Scan for the cell matching the given text and deliver its (X, Y) coordinate at center. 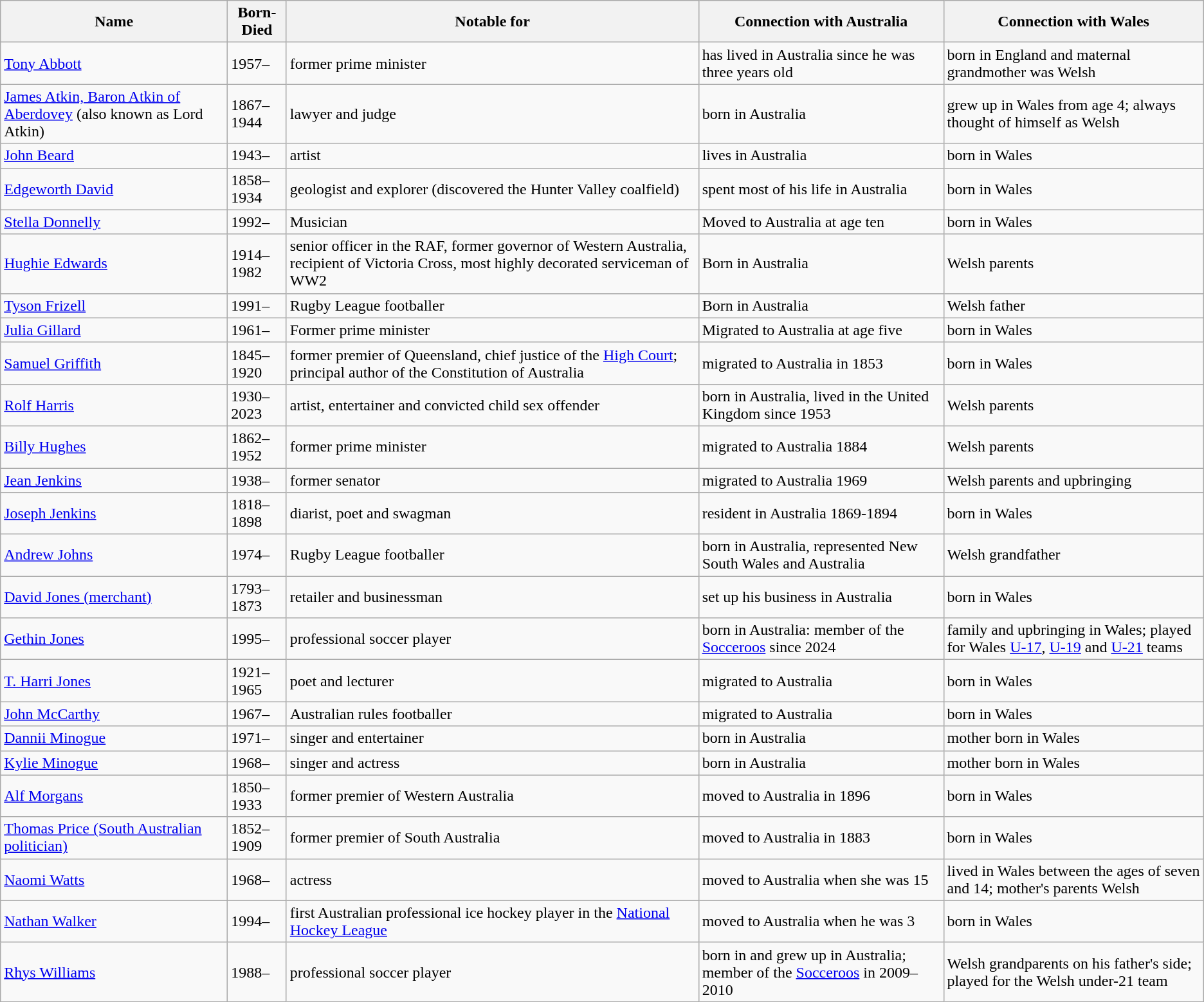
Moved to Australia at age ten (821, 222)
John McCarthy (114, 714)
singer and actress (493, 763)
retailer and businessman (493, 597)
Australian rules footballer (493, 714)
Rhys Williams (114, 972)
artist, entertainer and convicted child sex offender (493, 405)
Andrew Johns (114, 556)
born in Australia: member of the Socceroos since 2024 (821, 639)
Alf Morgans (114, 796)
family and upbringing in Wales; played for Wales U-17, U-19 and U-21 teams (1073, 639)
migrated to Australia in 1853 (821, 363)
former senator (493, 480)
Tony Abbott (114, 63)
born in England and maternal grandmother was Welsh (1073, 63)
Welsh grandfather (1073, 556)
lived in Wales between the ages of seven and 14; mother's parents Welsh (1073, 880)
singer and entertainer (493, 738)
Welsh grandparents on his father's side; played for the Welsh under-21 team (1073, 972)
1994– (257, 921)
T. Harri Jones (114, 680)
Connection with Wales (1073, 22)
born in Australia, represented New South Wales and Australia (821, 556)
1862–1952 (257, 446)
David Jones (merchant) (114, 597)
moved to Australia when she was 15 (821, 880)
has lived in Australia since he was three years old (821, 63)
Kylie Minogue (114, 763)
1850–1933 (257, 796)
moved to Australia when he was 3 (821, 921)
1961– (257, 330)
Julia Gillard (114, 330)
former premier of Western Australia (493, 796)
1852–1909 (257, 837)
Born-Died (257, 22)
moved to Australia in 1883 (821, 837)
1988– (257, 972)
Dannii Minogue (114, 738)
1921–1965 (257, 680)
Former prime minister (493, 330)
Thomas Price (South Australian politician) (114, 837)
1793–1873 (257, 597)
1995– (257, 639)
moved to Australia in 1896 (821, 796)
1938– (257, 480)
Gethin Jones (114, 639)
Hughie Edwards (114, 264)
Welsh parents and upbringing (1073, 480)
resident in Australia 1869-1894 (821, 513)
1858–1934 (257, 189)
Naomi Watts (114, 880)
Jean Jenkins (114, 480)
lives in Australia (821, 156)
1943– (257, 156)
1914–1982 (257, 264)
1957– (257, 63)
Migrated to Australia at age five (821, 330)
Billy Hughes (114, 446)
former premier of South Australia (493, 837)
1867–1944 (257, 114)
artist (493, 156)
grew up in Wales from age 4; always thought of himself as Welsh (1073, 114)
Musician (493, 222)
first Australian professional ice hockey player in the National Hockey League (493, 921)
Notable for (493, 22)
James Atkin, Baron Atkin of Aberdovey (also known as Lord Atkin) (114, 114)
Connection with Australia (821, 22)
Name (114, 22)
1845–1920 (257, 363)
migrated to Australia 1884 (821, 446)
John Beard (114, 156)
born in Australia, lived in the United Kingdom since 1953 (821, 405)
Samuel Griffith (114, 363)
1974– (257, 556)
born in and grew up in Australia; member of the Socceroos in 2009–2010 (821, 972)
set up his business in Australia (821, 597)
1992– (257, 222)
actress (493, 880)
Tyson Frizell (114, 305)
Nathan Walker (114, 921)
senior officer in the RAF, former governor of Western Australia, recipient of Victoria Cross, most highly decorated serviceman of WW2 (493, 264)
poet and lecturer (493, 680)
lawyer and judge (493, 114)
spent most of his life in Australia (821, 189)
former premier of Queensland, chief justice of the High Court; principal author of the Constitution of Australia (493, 363)
Edgeworth David (114, 189)
1818–1898 (257, 513)
Welsh father (1073, 305)
geologist and explorer (discovered the Hunter Valley coalfield) (493, 189)
1971– (257, 738)
1991– (257, 305)
Stella Donnelly (114, 222)
migrated to Australia 1969 (821, 480)
diarist, poet and swagman (493, 513)
Rolf Harris (114, 405)
1930–2023 (257, 405)
1967– (257, 714)
Joseph Jenkins (114, 513)
